Pinpoint the cell where the given text exists, returning its [x, y] midpoint coordinate. 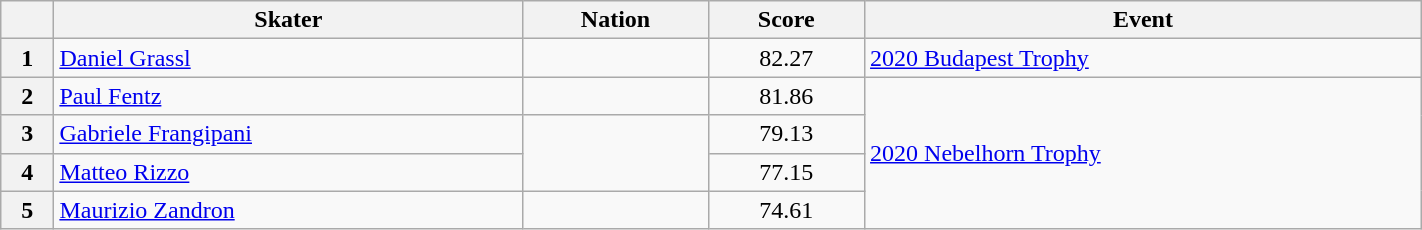
Maurizio Zandron [288, 210]
Gabriele Frangipani [288, 134]
Event [1144, 20]
Skater [288, 20]
79.13 [786, 134]
Nation [616, 20]
3 [28, 134]
Score [786, 20]
82.27 [786, 58]
4 [28, 172]
5 [28, 210]
Matteo Rizzo [288, 172]
2020 Nebelhorn Trophy [1144, 153]
Paul Fentz [288, 96]
81.86 [786, 96]
77.15 [786, 172]
2 [28, 96]
Daniel Grassl [288, 58]
74.61 [786, 210]
1 [28, 58]
2020 Budapest Trophy [1144, 58]
